Return [X, Y] of the center of cell containing provided text 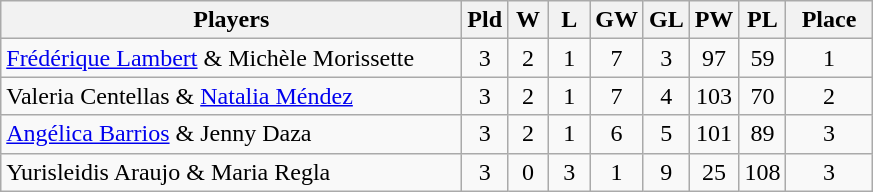
W [528, 20]
9 [666, 172]
PL [762, 20]
Yurisleidis Araujo & Maria Regla [232, 172]
70 [762, 96]
Players [232, 20]
GW [617, 20]
Valeria Centellas & Natalia Méndez [232, 96]
L [570, 20]
103 [714, 96]
5 [666, 134]
25 [714, 172]
Frédérique Lambert & Michèle Morissette [232, 58]
Place [829, 20]
101 [714, 134]
59 [762, 58]
89 [762, 134]
97 [714, 58]
6 [617, 134]
Angélica Barrios & Jenny Daza [232, 134]
Pld [485, 20]
0 [528, 172]
GL [666, 20]
PW [714, 20]
4 [666, 96]
108 [762, 172]
